Determine the (X, Y) coordinate at the center of the cell enclosing the given text.  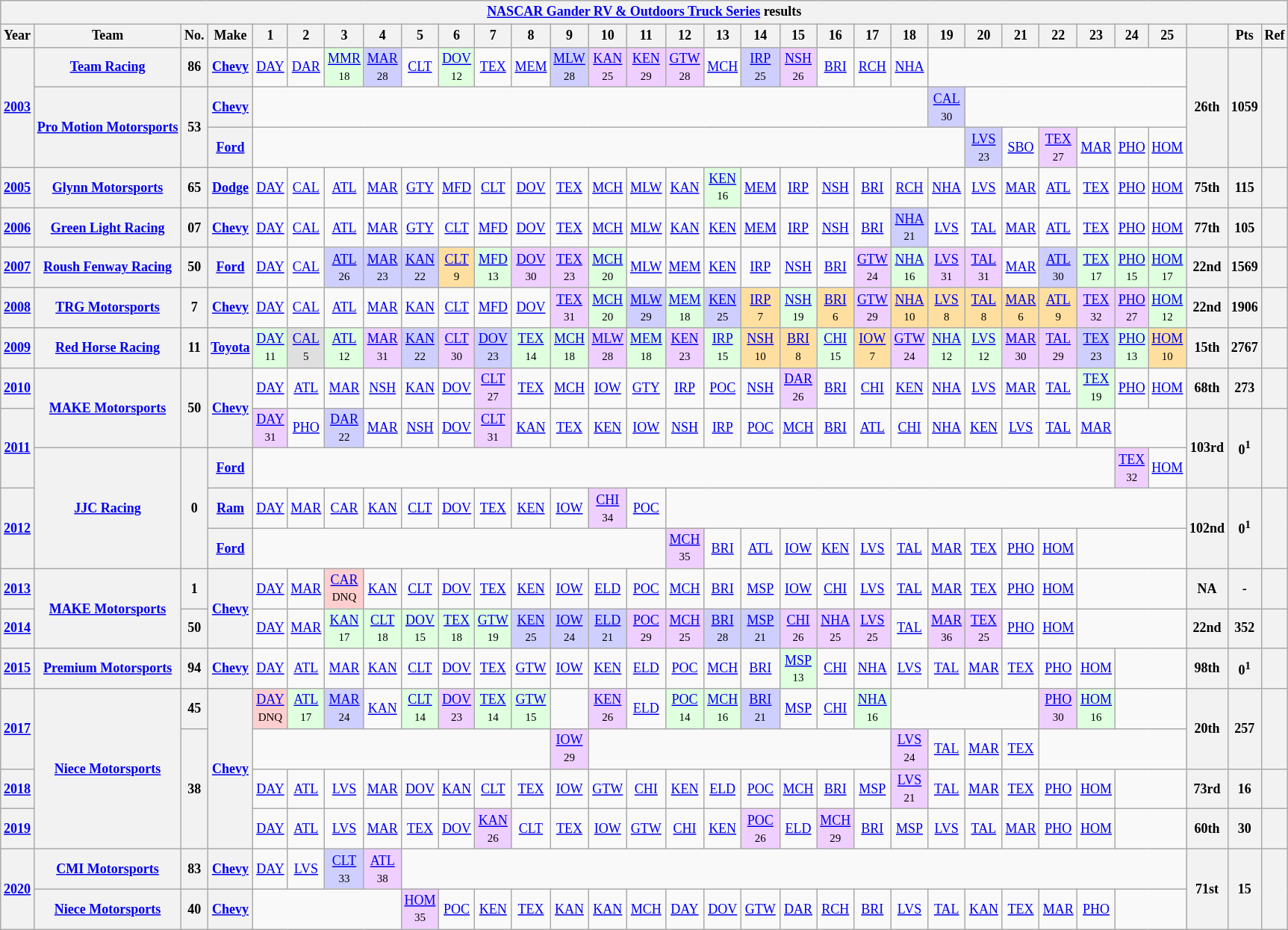
PHO30 (1059, 709)
HOM10 (1168, 348)
Green Light Racing (108, 228)
HOM35 (420, 909)
MAR30 (1021, 348)
TEX25 (984, 628)
22 (1059, 36)
1569 (1244, 267)
KEN23 (685, 348)
ATL12 (345, 348)
103rd (1207, 448)
NASCAR Gander RV & Outdoors Truck Series results (644, 12)
HOM12 (1168, 308)
MCH25 (685, 628)
KEN29 (646, 67)
38 (194, 789)
105 (1244, 228)
TAL29 (1059, 348)
CARDNQ (345, 589)
CLT30 (457, 348)
GTW15 (531, 709)
1906 (1244, 308)
2015 (18, 669)
2018 (18, 789)
2005 (18, 187)
MCH18 (569, 348)
MMR18 (345, 67)
CHI34 (608, 508)
Red Horse Racing (108, 348)
TAL8 (984, 308)
KAN25 (608, 67)
2010 (18, 388)
IRP15 (723, 348)
0 (194, 508)
73rd (1207, 789)
IOW24 (569, 628)
45 (194, 709)
GTW28 (685, 67)
MCH29 (836, 829)
DAR26 (798, 388)
NSH26 (798, 67)
2014 (18, 628)
CHI26 (798, 628)
NHA10 (909, 308)
2006 (18, 228)
TEX31 (569, 308)
Dodge (230, 187)
HOM16 (1096, 709)
MCH16 (723, 709)
DAYDNQ (270, 709)
LVS24 (909, 749)
2008 (18, 308)
NA (1207, 589)
CAR (345, 508)
65 (194, 187)
75th (1207, 187)
CMI Motorsports (108, 869)
98th (1207, 669)
2019 (18, 829)
Ref (1275, 36)
MAR24 (345, 709)
8 (531, 36)
TEX27 (1059, 147)
13 (723, 36)
Year (18, 36)
DOV30 (531, 267)
5 (420, 36)
2012 (18, 527)
71st (1207, 889)
MSP13 (798, 669)
MAR36 (947, 628)
40 (194, 909)
IOW29 (569, 749)
IOW7 (873, 348)
PHO15 (1132, 267)
102nd (1207, 527)
273 (1244, 388)
LVS21 (909, 789)
MAR23 (382, 267)
No. (194, 36)
Roush Fenway Racing (108, 267)
LVS12 (984, 348)
LVS23 (984, 147)
CLT33 (345, 869)
LVS31 (947, 267)
12 (685, 36)
BRI28 (723, 628)
2007 (18, 267)
2009 (18, 348)
18 (909, 36)
53 (194, 127)
MCH35 (685, 548)
30 (1244, 829)
4 (382, 36)
TEX17 (1096, 267)
Premium Motorsports (108, 669)
GTW29 (873, 308)
17 (873, 36)
DOV15 (420, 628)
77th (1207, 228)
2003 (18, 108)
POC29 (646, 628)
Pro Motion Motorsports (108, 127)
KEN26 (608, 709)
Glynn Motorsports (108, 187)
NHA12 (947, 348)
MAR6 (1021, 308)
Toyota (230, 348)
MLW29 (646, 308)
68th (1207, 388)
NSH10 (760, 348)
6 (457, 36)
DOV12 (457, 67)
NHA21 (909, 228)
94 (194, 669)
ATL26 (345, 267)
352 (1244, 628)
CLT9 (457, 267)
ATL30 (1059, 267)
TRG Motorsports (108, 308)
Make (230, 36)
9 (569, 36)
Pts (1244, 36)
Team (108, 36)
POC14 (685, 709)
2020 (18, 889)
20th (1207, 729)
2 (306, 36)
JJC Racing (108, 508)
83 (194, 869)
CLT27 (493, 388)
IRP25 (760, 67)
257 (1244, 729)
2017 (18, 729)
CAL5 (306, 348)
NSH19 (798, 308)
20 (984, 36)
- (1244, 589)
2767 (1244, 348)
BRI8 (798, 348)
NHA25 (836, 628)
CAL30 (947, 108)
24 (1132, 36)
DAY11 (270, 348)
25 (1168, 36)
2013 (18, 589)
21 (1021, 36)
TAL31 (984, 267)
CLT18 (382, 628)
HOM17 (1168, 267)
ELD21 (608, 628)
MFD13 (493, 267)
26th (1207, 108)
DAR22 (345, 428)
Ram (230, 508)
POC26 (760, 829)
60th (1207, 829)
BRI6 (836, 308)
PHO13 (1132, 348)
14 (760, 36)
CLT14 (420, 709)
Team Racing (108, 67)
2011 (18, 448)
KEN16 (723, 187)
ATL17 (306, 709)
ATL38 (382, 869)
07 (194, 228)
IRP7 (760, 308)
MAR31 (382, 348)
86 (194, 67)
ATL9 (1059, 308)
1059 (1244, 108)
GTW19 (493, 628)
23 (1096, 36)
KAN26 (493, 829)
PHO27 (1132, 308)
19 (947, 36)
MSP21 (760, 628)
3 (345, 36)
TEX19 (1096, 388)
LVS8 (947, 308)
10 (608, 36)
LVS25 (873, 628)
15th (1207, 348)
TEX18 (457, 628)
KAN17 (345, 628)
BRI21 (760, 709)
MAR28 (382, 67)
CHI15 (836, 348)
115 (1244, 187)
CLT31 (493, 428)
DAY31 (270, 428)
SBO (1021, 147)
